Locate the cell with the specified text and output its [X, Y] center coordinate. 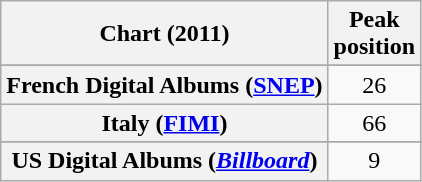
66 [374, 123]
US Digital Albums (Billboard) [164, 161]
Italy (FIMI) [164, 123]
9 [374, 161]
French Digital Albums (SNEP) [164, 85]
Peakposition [374, 34]
Chart (2011) [164, 34]
26 [374, 85]
